Capture the cell that displays the provided text and extract its [X, Y] central coordinate. 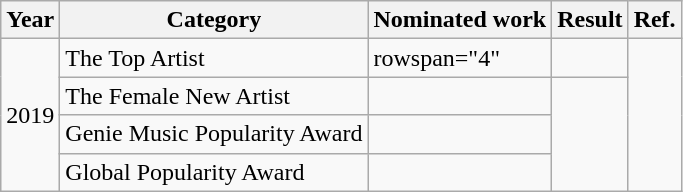
Ref. [654, 20]
The Female New Artist [214, 96]
Year [30, 20]
rowspan="4" [460, 58]
Genie Music Popularity Award [214, 134]
Category [214, 20]
2019 [30, 115]
Result [590, 20]
Global Popularity Award [214, 172]
Nominated work [460, 20]
The Top Artist [214, 58]
